Determine the (x, y) coordinate at the center of the cell enclosing the given text.  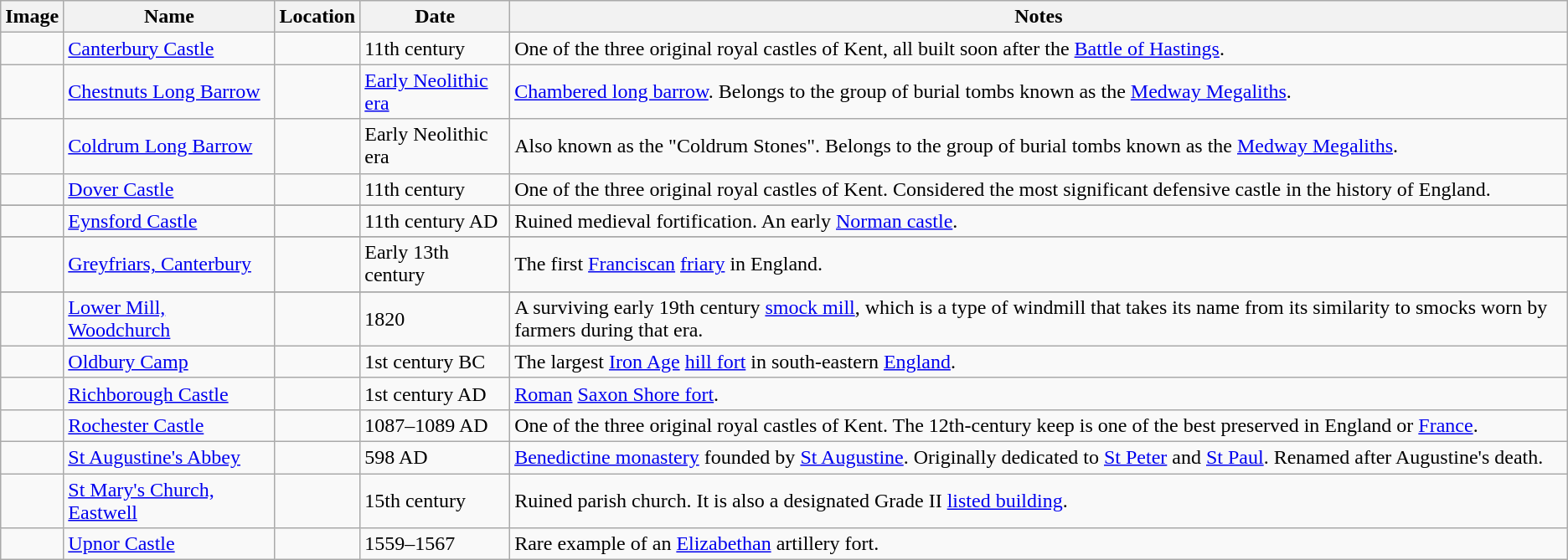
One of the three original royal castles of Kent. The 12th-century keep is one of the best preserved in England or France. (1039, 425)
598 AD (436, 457)
Benedictine monastery founded by St Augustine. Originally dedicated to St Peter and St Paul. Renamed after Augustine's death. (1039, 457)
Rochester Castle (169, 425)
Image (32, 17)
Chestnuts Long Barrow (169, 92)
Richborough Castle (169, 393)
15th century (436, 501)
Lower Mill, Woodchurch (169, 318)
1st century BC (436, 362)
Also known as the "Coldrum Stones". Belongs to the group of burial tombs known as the Medway Megaliths. (1039, 146)
Location (317, 17)
Greyfriars, Canterbury (169, 265)
Name (169, 17)
Early 13th century (436, 265)
Rare example of an Elizabethan artillery fort. (1039, 544)
The largest Iron Age hill fort in south-eastern England. (1039, 362)
Dover Castle (169, 189)
Ruined medieval fortification. An early Norman castle. (1039, 221)
Coldrum Long Barrow (169, 146)
Roman Saxon Shore fort. (1039, 393)
Chambered long barrow. Belongs to the group of burial tombs known as the Medway Megaliths. (1039, 92)
One of the three original royal castles of Kent, all built soon after the Battle of Hastings. (1039, 49)
Eynsford Castle (169, 221)
Notes (1039, 17)
St Augustine's Abbey (169, 457)
11th century AD (436, 221)
1559–1567 (436, 544)
St Mary's Church, Eastwell (169, 501)
One of the three original royal castles of Kent. Considered the most significant defensive castle in the history of England. (1039, 189)
Upnor Castle (169, 544)
Date (436, 17)
1st century AD (436, 393)
Ruined parish church. It is also a designated Grade II listed building. (1039, 501)
Oldbury Camp (169, 362)
1087–1089 AD (436, 425)
The first Franciscan friary in England. (1039, 265)
1820 (436, 318)
Canterbury Castle (169, 49)
